Scan for the cell matching the given text and deliver its (X, Y) coordinate at center. 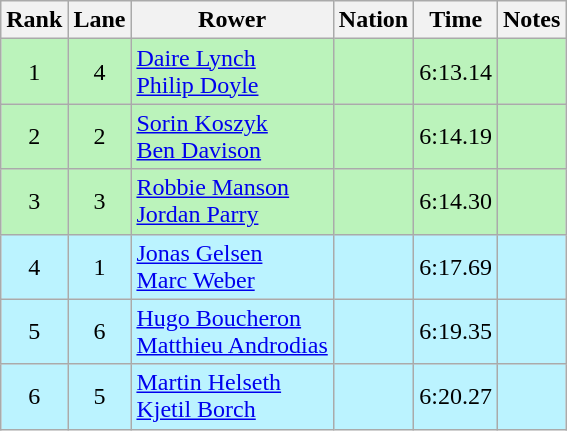
Notes (531, 20)
Rower (232, 20)
Sorin KoszykBen Davison (232, 136)
Rank (34, 20)
Jonas GelsenMarc Weber (232, 266)
Hugo BoucheronMatthieu Androdias (232, 332)
Time (456, 20)
Martin HelsethKjetil Borch (232, 396)
6:19.35 (456, 332)
Daire LynchPhilip Doyle (232, 72)
6:14.30 (456, 202)
6:14.19 (456, 136)
Nation (373, 20)
6:13.14 (456, 72)
6:20.27 (456, 396)
6:17.69 (456, 266)
Robbie MansonJordan Parry (232, 202)
Lane (100, 20)
